Detect which cell encompasses the target text, then output its (X, Y) center coordinate. 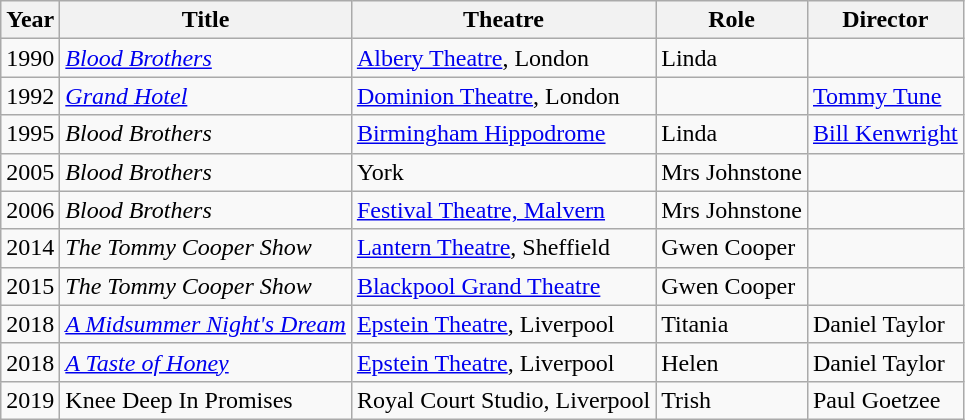
Birmingham Hippodrome (503, 134)
Helen (732, 362)
Grand Hotel (206, 96)
York (503, 172)
Titania (732, 324)
Director (885, 20)
Blackpool Grand Theatre (503, 286)
2019 (30, 400)
A Midsummer Night's Dream (206, 324)
2006 (30, 210)
Albery Theatre, London (503, 58)
Lantern Theatre, Sheffield (503, 248)
Knee Deep In Promises (206, 400)
1995 (30, 134)
Paul Goetzee (885, 400)
Year (30, 20)
Title (206, 20)
Theatre (503, 20)
Festival Theatre, Malvern (503, 210)
Trish (732, 400)
Dominion Theatre, London (503, 96)
2005 (30, 172)
Role (732, 20)
Royal Court Studio, Liverpool (503, 400)
A Taste of Honey (206, 362)
Tommy Tune (885, 96)
2015 (30, 286)
2014 (30, 248)
Bill Kenwright (885, 134)
1990 (30, 58)
1992 (30, 96)
